Locate the cell with the specified text and output its [X, Y] center coordinate. 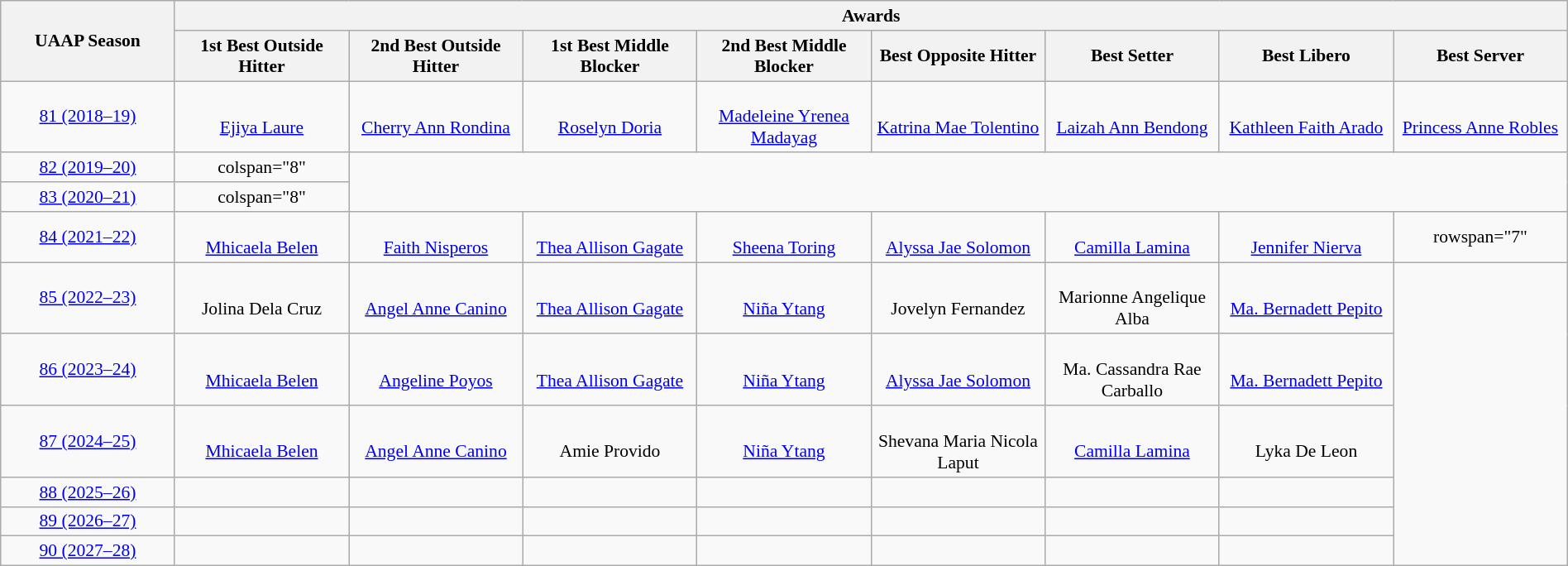
Kathleen Faith Arado [1306, 118]
84 (2021–22) [88, 237]
83 (2020–21) [88, 197]
Laizah Ann Bendong [1132, 118]
UAAP Season [88, 41]
Jolina Dela Cruz [261, 298]
Marionne Angelique Alba [1132, 298]
Best Opposite Hitter [958, 56]
87 (2024–25) [88, 442]
Best Server [1480, 56]
Cherry Ann Rondina [436, 118]
2nd Best Outside Hitter [436, 56]
86 (2023–24) [88, 371]
Lyka De Leon [1306, 442]
1st Best Middle Blocker [610, 56]
81 (2018–19) [88, 118]
Faith Nisperos [436, 237]
Jennifer Nierva [1306, 237]
Sheena Toring [784, 237]
Princess Anne Robles [1480, 118]
82 (2019–20) [88, 168]
Best Libero [1306, 56]
Angeline Poyos [436, 371]
Madeleine Yrenea Madayag [784, 118]
1st Best Outside Hitter [261, 56]
Jovelyn Fernandez [958, 298]
Shevana Maria Nicola Laput [958, 442]
88 (2025–26) [88, 492]
Amie Provido [610, 442]
90 (2027–28) [88, 551]
Katrina Mae Tolentino [958, 118]
rowspan="7" [1480, 237]
89 (2026–27) [88, 521]
Roselyn Doria [610, 118]
Ejiya Laure [261, 118]
Ma. Cassandra Rae Carballo [1132, 371]
Awards [871, 16]
85 (2022–23) [88, 298]
2nd Best Middle Blocker [784, 56]
Best Setter [1132, 56]
